Capture the cell that displays the provided text and extract its [X, Y] central coordinate. 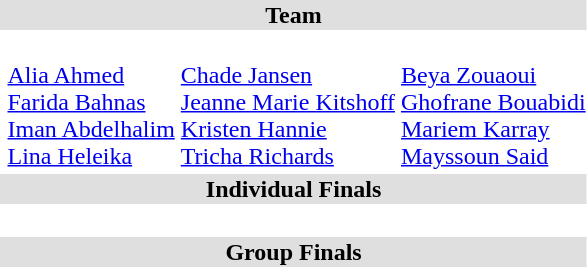
Group Finals [294, 252]
Beya ZouaouiGhofrane BouabidiMariem KarrayMayssoun Said [493, 102]
Chade JansenJeanne Marie KitshoffKristen HannieTricha Richards [288, 102]
Team [294, 15]
Individual Finals [294, 189]
Alia AhmedFarida BahnasIman AbdelhalimLina Heleika [91, 102]
